Determine the (x, y) coordinate at the center of the cell enclosing the given text.  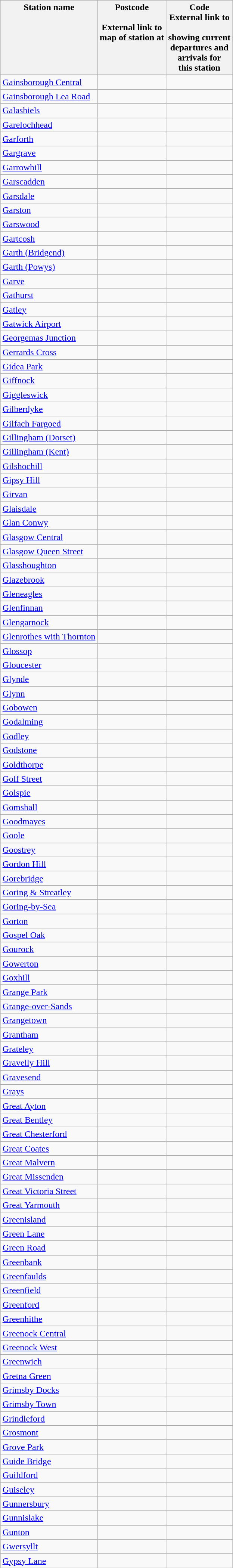
Great Victoria Street (49, 1191)
Gwersyllt (49, 1546)
Gleneagles (49, 594)
Glenfinnan (49, 608)
Garth (Powys) (49, 267)
Goxhill (49, 978)
Glazebrook (49, 580)
Gowerton (49, 964)
Greenock West (49, 1347)
Garrowhill (49, 167)
Great Chesterford (49, 1134)
Gilshochill (49, 466)
Garforth (49, 139)
Grange Park (49, 992)
Grosmont (49, 1433)
Gatley (49, 310)
Guildford (49, 1475)
Greenford (49, 1305)
Gerrards Cross (49, 352)
Gorton (49, 921)
Grindleford (49, 1419)
Gidea Park (49, 366)
Gillingham (Dorset) (49, 437)
Guide Bridge (49, 1461)
Goodmayes (49, 821)
Glasshoughton (49, 565)
Glasgow Central (49, 537)
Great Ayton (49, 1106)
Glossop (49, 651)
Gobowen (49, 708)
Garve (49, 281)
Goldthorpe (49, 765)
Grimsby Town (49, 1404)
Station name (49, 38)
Goostrey (49, 850)
Girvan (49, 495)
Galashiels (49, 111)
Glan Conwy (49, 523)
Gainsborough Central (49, 82)
Godalming (49, 722)
Grays (49, 1091)
Garelochhead (49, 125)
Georgemas Junction (49, 338)
Goring-by-Sea (49, 907)
Greenwich (49, 1361)
Grange-over-Sands (49, 1006)
Garscadden (49, 182)
Goring & Streatley (49, 892)
Great Yarmouth (49, 1205)
Great Malvern (49, 1163)
Godstone (49, 750)
Gloucester (49, 665)
Giffnock (49, 381)
Green Road (49, 1248)
Garth (Bridgend) (49, 253)
Greenfield (49, 1290)
Gainsborough Lea Road (49, 96)
Glenrothes with Thornton (49, 636)
Guiseley (49, 1490)
Gatwick Airport (49, 324)
Garston (49, 210)
Gomshall (49, 807)
Godley (49, 736)
Gunnersbury (49, 1504)
Greenock Central (49, 1333)
Gourock (49, 949)
Gravesend (49, 1077)
Golspie (49, 793)
Gypsy Lane (49, 1561)
Gunton (49, 1532)
Gordon Hill (49, 864)
Grangetown (49, 1020)
Gospel Oak (49, 935)
Glynde (49, 679)
Great Bentley (49, 1120)
Gilberdyke (49, 409)
Gretna Green (49, 1376)
Gravelly Hill (49, 1063)
Gartcosh (49, 239)
Grimsby Docks (49, 1390)
Glaisdale (49, 509)
Gargrave (49, 153)
Gipsy Hill (49, 480)
Greenbank (49, 1262)
Grove Park (49, 1447)
Glynn (49, 694)
Glasgow Queen Street (49, 551)
Greenhithe (49, 1319)
Gathurst (49, 295)
Golf Street (49, 779)
Gillingham (Kent) (49, 452)
Gorebridge (49, 878)
Greenisland (49, 1220)
Glengarnock (49, 622)
Green Lane (49, 1234)
Gilfach Fargoed (49, 423)
Great Coates (49, 1149)
Giggleswick (49, 395)
CodeExternal link to showing currentdepartures andarrivals forthis station (199, 38)
Garswood (49, 224)
Great Missenden (49, 1177)
Gunnislake (49, 1518)
Greenfaulds (49, 1276)
Garsdale (49, 196)
Goole (49, 836)
Postcode External link to map of station at (132, 38)
Grantham (49, 1035)
Grateley (49, 1049)
